Return the (x, y) coordinate for the center point of the cell that contains the specified text.  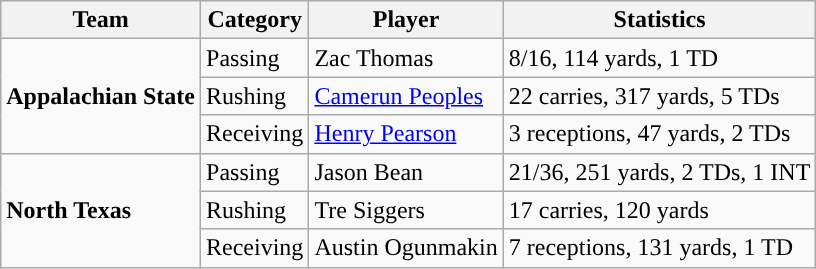
7 receptions, 131 yards, 1 TD (660, 248)
3 receptions, 47 yards, 2 TDs (660, 134)
Appalachian State (101, 96)
Jason Bean (406, 172)
Statistics (660, 20)
Tre Siggers (406, 210)
17 carries, 120 yards (660, 210)
Henry Pearson (406, 134)
North Texas (101, 210)
Austin Ogunmakin (406, 248)
Team (101, 20)
Camerun Peoples (406, 96)
Zac Thomas (406, 58)
21/36, 251 yards, 2 TDs, 1 INT (660, 172)
Category (255, 20)
8/16, 114 yards, 1 TD (660, 58)
Player (406, 20)
22 carries, 317 yards, 5 TDs (660, 96)
